From the cell containing the given text, extract its center point as (X, Y) coordinate. 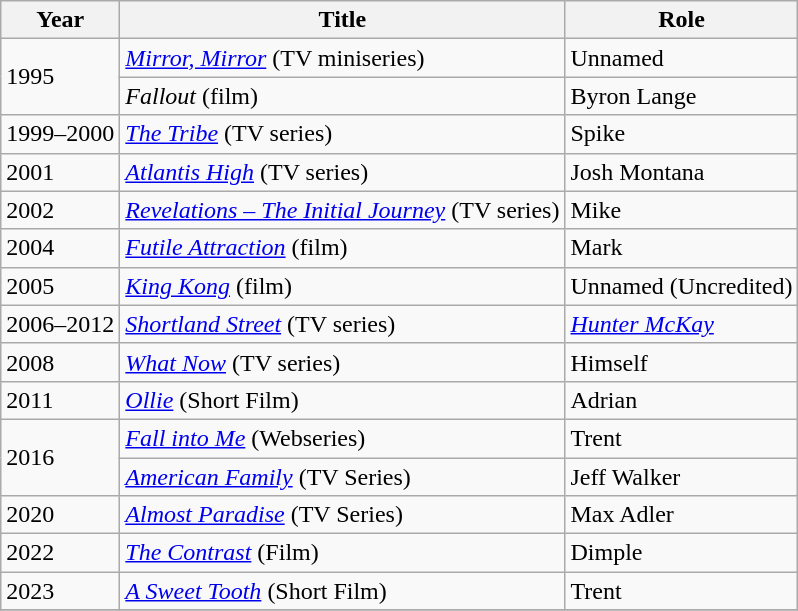
Almost Paradise (TV Series) (342, 515)
Himself (682, 362)
Title (342, 20)
Unnamed (Uncredited) (682, 286)
2011 (60, 400)
2005 (60, 286)
Hunter McKay (682, 324)
Fall into Me (Webseries) (342, 438)
2001 (60, 172)
2004 (60, 248)
Year (60, 20)
Shortland Street (TV series) (342, 324)
Atlantis High (TV series) (342, 172)
Mark (682, 248)
Josh Montana (682, 172)
Adrian (682, 400)
Spike (682, 134)
2022 (60, 553)
King Kong (film) (342, 286)
2016 (60, 457)
2006–2012 (60, 324)
American Family (TV Series) (342, 477)
2008 (60, 362)
2023 (60, 591)
Mike (682, 210)
Unnamed (682, 58)
Max Adler (682, 515)
Fallout (film) (342, 96)
Role (682, 20)
1999–2000 (60, 134)
Revelations – The Initial Journey (TV series) (342, 210)
Dimple (682, 553)
What Now (TV series) (342, 362)
Byron Lange (682, 96)
Futile Attraction (film) (342, 248)
Jeff Walker (682, 477)
Ollie (Short Film) (342, 400)
Mirror, Mirror (TV miniseries) (342, 58)
2002 (60, 210)
2020 (60, 515)
A Sweet Tooth (Short Film) (342, 591)
1995 (60, 77)
The Tribe (TV series) (342, 134)
The Contrast (Film) (342, 553)
